Scan for the cell matching the given text and deliver its [X, Y] coordinate at center. 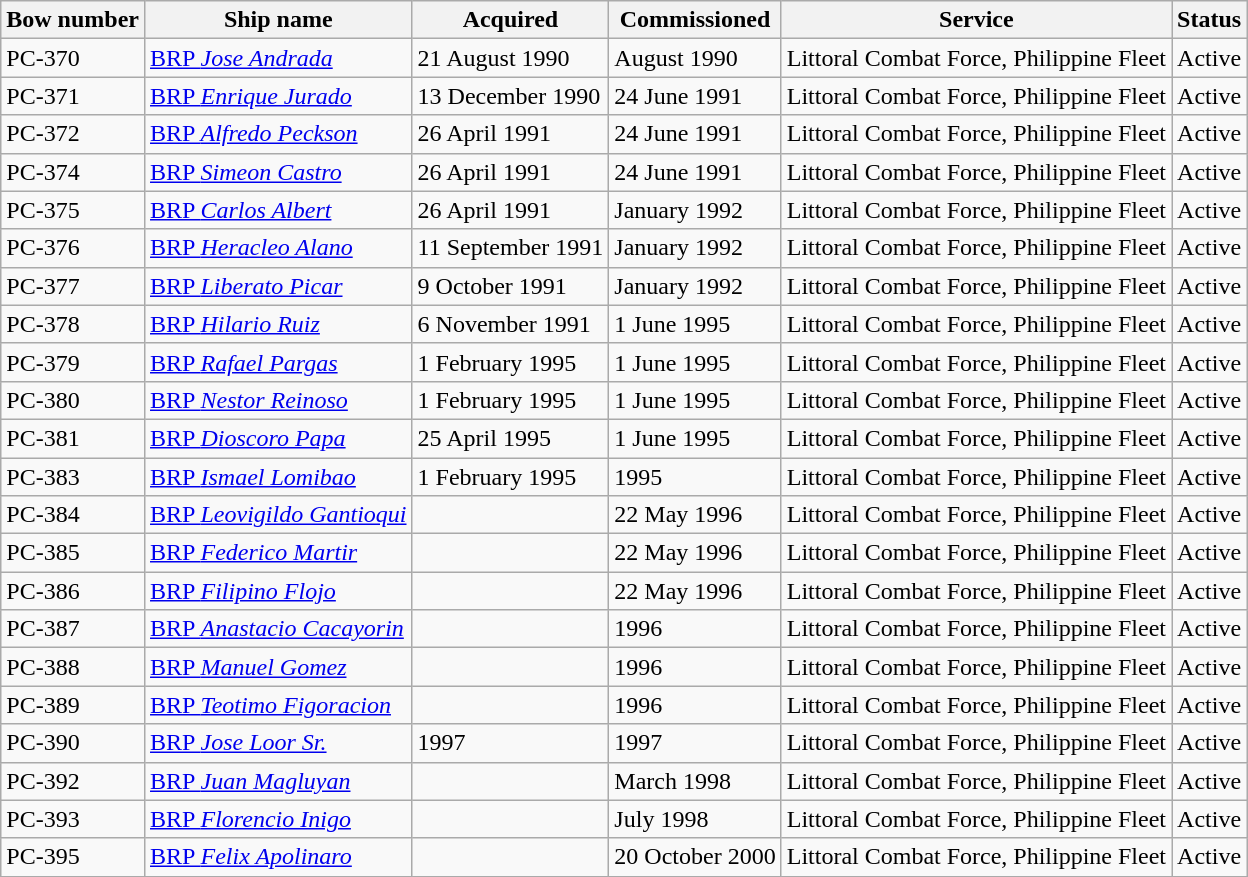
PC-376 [73, 248]
PC-388 [73, 667]
PC-392 [73, 781]
PC-372 [73, 134]
PC-393 [73, 819]
PC-377 [73, 286]
PC-380 [73, 400]
BRP Federico Martir [278, 553]
BRP Ismael Lomibao [278, 477]
Bow number [73, 20]
PC-384 [73, 515]
20 October 2000 [695, 857]
PC-379 [73, 362]
1995 [695, 477]
BRP Dioscoro Papa [278, 438]
BRP Liberato Picar [278, 286]
BRP Manuel Gomez [278, 667]
Acquired [510, 20]
Service [976, 20]
BRP Felix Apolinaro [278, 857]
25 April 1995 [510, 438]
BRP Florencio Inigo [278, 819]
PC-385 [73, 553]
13 December 1990 [510, 96]
BRP Teotimo Figoracion [278, 705]
July 1998 [695, 819]
BRP Rafael Pargas [278, 362]
11 September 1991 [510, 248]
PC-378 [73, 324]
PC-386 [73, 591]
BRP Enrique Jurado [278, 96]
August 1990 [695, 58]
March 1998 [695, 781]
PC-381 [73, 438]
PC-387 [73, 629]
PC-374 [73, 172]
Commissioned [695, 20]
Ship name [278, 20]
PC-395 [73, 857]
PC-390 [73, 743]
21 August 1990 [510, 58]
BRP Jose Andrada [278, 58]
BRP Jose Loor Sr. [278, 743]
BRP Hilario Ruiz [278, 324]
PC-370 [73, 58]
6 November 1991 [510, 324]
PC-389 [73, 705]
BRP Juan Magluyan [278, 781]
Status [1210, 20]
BRP Leovigildo Gantioqui [278, 515]
BRP Filipino Flojo [278, 591]
BRP Simeon Castro [278, 172]
BRP Carlos Albert [278, 210]
BRP Nestor Reinoso [278, 400]
BRP Alfredo Peckson [278, 134]
BRP Heracleo Alano [278, 248]
PC-383 [73, 477]
PC-375 [73, 210]
PC-371 [73, 96]
9 October 1991 [510, 286]
BRP Anastacio Cacayorin [278, 629]
